For the text-containing cell, return its midpoint in (x, y) coordinate format. 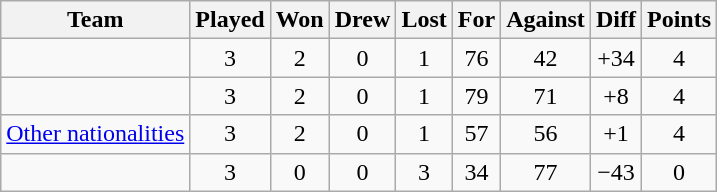
79 (476, 96)
+1 (616, 134)
77 (546, 172)
Played (230, 20)
+34 (616, 58)
Against (546, 20)
71 (546, 96)
Points (678, 20)
For (476, 20)
+8 (616, 96)
−43 (616, 172)
56 (546, 134)
Other nationalities (96, 134)
76 (476, 58)
Lost (424, 20)
Team (96, 20)
Won (300, 20)
57 (476, 134)
34 (476, 172)
Drew (362, 20)
Diff (616, 20)
42 (546, 58)
